Scan for the cell matching the given text and deliver its (x, y) coordinate at center. 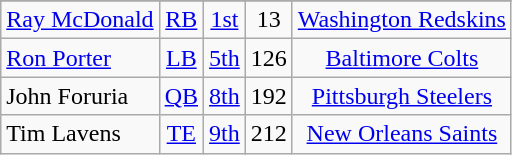
TE (181, 134)
Washington Redskins (402, 20)
1st (225, 20)
QB (181, 96)
Tim Lavens (80, 134)
New Orleans Saints (402, 134)
5th (225, 58)
9th (225, 134)
Pittsburgh Steelers (402, 96)
212 (268, 134)
13 (268, 20)
LB (181, 58)
Ray McDonald (80, 20)
Ron Porter (80, 58)
126 (268, 58)
192 (268, 96)
Baltimore Colts (402, 58)
8th (225, 96)
John Foruria (80, 96)
RB (181, 20)
